Search for the cell housing the specified text and yield its [X, Y] center coordinate. 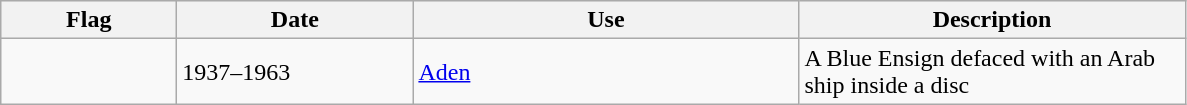
Use [606, 20]
Aden [606, 72]
Date [295, 20]
A Blue Ensign defaced with an Arab ship inside a disc [992, 72]
Flag [89, 20]
1937–1963 [295, 72]
Description [992, 20]
